Extract the [X, Y] coordinate from the center of the cell holding the provided text.  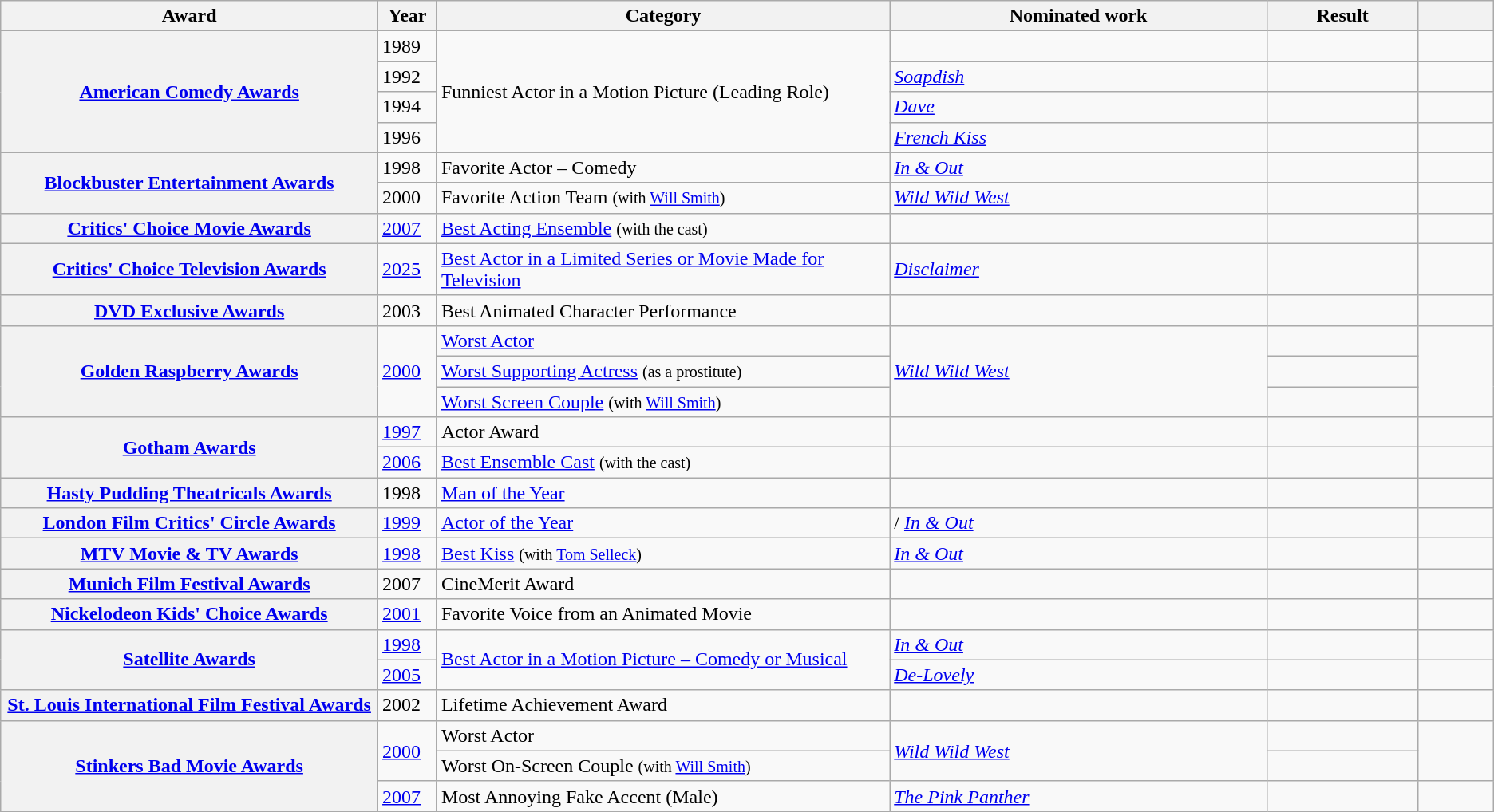
Nominated work [1079, 16]
1999 [408, 523]
2025 [408, 270]
Favorite Action Team (with Will Smith) [662, 198]
1992 [408, 77]
French Kiss [1079, 137]
Disclaimer [1079, 270]
Hasty Pudding Theatricals Awards [190, 493]
Critics' Choice Movie Awards [190, 228]
Worst Supporting Actress (as a prostitute) [662, 371]
Soapdish [1079, 77]
De-Lovely [1079, 675]
Actor of the Year [662, 523]
Award [190, 16]
Best Ensemble Cast (with the cast) [662, 463]
2005 [408, 675]
Dave [1079, 107]
1994 [408, 107]
Satellite Awards [190, 660]
2003 [408, 310]
Best Actor in a Limited Series or Movie Made for Television [662, 270]
Best Actor in a Motion Picture – Comedy or Musical [662, 660]
Worst On-Screen Couple (with Will Smith) [662, 766]
London Film Critics' Circle Awards [190, 523]
Stinkers Bad Movie Awards [190, 766]
1989 [408, 46]
1997 [408, 432]
Most Annoying Fake Accent (Male) [662, 796]
Funniest Actor in a Motion Picture (Leading Role) [662, 92]
American Comedy Awards [190, 92]
Munich Film Festival Awards [190, 584]
Actor Award [662, 432]
DVD Exclusive Awards [190, 310]
Gotham Awards [190, 447]
Result [1342, 16]
Lifetime Achievement Award [662, 705]
2006 [408, 463]
/ In & Out [1079, 523]
Year [408, 16]
Worst Screen Couple (with Will Smith) [662, 401]
Man of the Year [662, 493]
Best Animated Character Performance [662, 310]
Best Kiss (with Tom Selleck) [662, 554]
The Pink Panther [1079, 796]
Nickelodeon Kids' Choice Awards [190, 614]
CineMerit Award [662, 584]
1996 [408, 137]
Blockbuster Entertainment Awards [190, 183]
Favorite Voice from an Animated Movie [662, 614]
2002 [408, 705]
Critics' Choice Television Awards [190, 270]
Golden Raspberry Awards [190, 371]
Category [662, 16]
St. Louis International Film Festival Awards [190, 705]
MTV Movie & TV Awards [190, 554]
2001 [408, 614]
Favorite Actor – Comedy [662, 168]
Best Acting Ensemble (with the cast) [662, 228]
